Determine the [X, Y] coordinate at the center of the cell enclosing the given text.  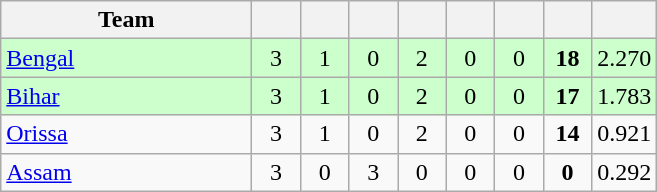
Assam [126, 172]
Bengal [126, 58]
14 [568, 134]
1.783 [624, 96]
0.921 [624, 134]
2.270 [624, 58]
Team [126, 20]
Bihar [126, 96]
18 [568, 58]
Orissa [126, 134]
17 [568, 96]
0.292 [624, 172]
